Provide the (X, Y) coordinate of the cell's center where the given text is located.  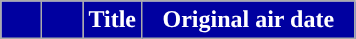
Original air date (248, 20)
Title (112, 20)
